Pinpoint the cell where the given text exists, returning its (X, Y) midpoint coordinate. 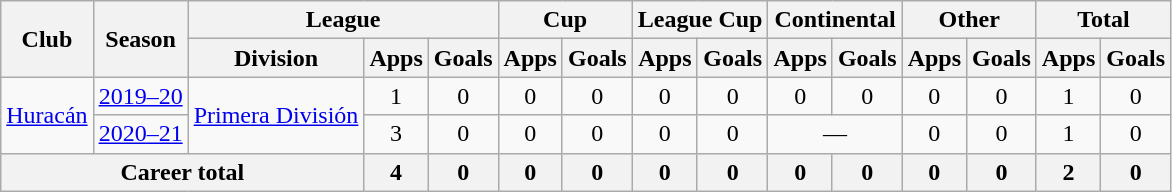
League Cup (700, 20)
3 (396, 134)
Huracán (47, 115)
4 (396, 172)
Season (140, 39)
2020–21 (140, 134)
Career total (182, 172)
Primera División (276, 115)
Total (1103, 20)
Cup (565, 20)
— (835, 134)
League (343, 20)
Division (276, 58)
2019–20 (140, 96)
Other (969, 20)
Club (47, 39)
Continental (835, 20)
2 (1068, 172)
